Identify which cell holds the provided text, then report its [x, y] central coordinate. 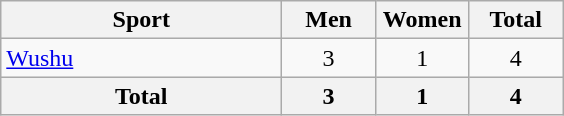
Wushu [142, 58]
Men [329, 20]
Sport [142, 20]
Women [422, 20]
